Extract the [x, y] coordinate from the center of the cell holding the provided text.  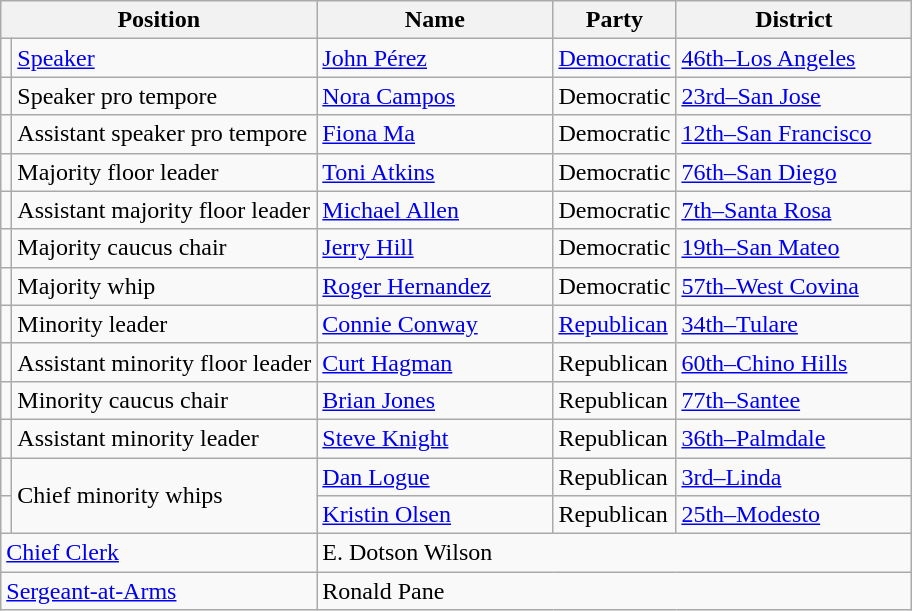
Speaker pro tempore [164, 96]
Majority floor leader [164, 172]
Connie Conway [435, 324]
34th–Tulare [794, 324]
46th–Los Angeles [794, 58]
77th–Santee [794, 400]
E. Dotson Wilson [614, 553]
Chief minority whips [164, 496]
Brian Jones [435, 400]
Minority caucus chair [164, 400]
John Pérez [435, 58]
Majority whip [164, 286]
76th–San Diego [794, 172]
3rd–Linda [794, 477]
Chief Clerk [159, 553]
Party [614, 20]
Curt Hagman [435, 362]
Sergeant-at-Arms [159, 591]
Michael Allen [435, 210]
12th–San Francisco [794, 134]
Majority caucus chair [164, 248]
57th–West Covina [794, 286]
Speaker [164, 58]
Roger Hernandez [435, 286]
Assistant minority leader [164, 438]
Steve Knight [435, 438]
Assistant speaker pro tempore [164, 134]
Nora Campos [435, 96]
Assistant minority floor leader [164, 362]
Ronald Pane [614, 591]
Minority leader [164, 324]
Fiona Ma [435, 134]
Kristin Olsen [435, 515]
36th–Palmdale [794, 438]
7th–Santa Rosa [794, 210]
Toni Atkins [435, 172]
23rd–San Jose [794, 96]
25th–Modesto [794, 515]
60th–Chino Hills [794, 362]
District [794, 20]
Jerry Hill [435, 248]
Name [435, 20]
Assistant majority floor leader [164, 210]
19th–San Mateo [794, 248]
Position [159, 20]
Dan Logue [435, 477]
